Detect which cell encompasses the target text, then output its [X, Y] center coordinate. 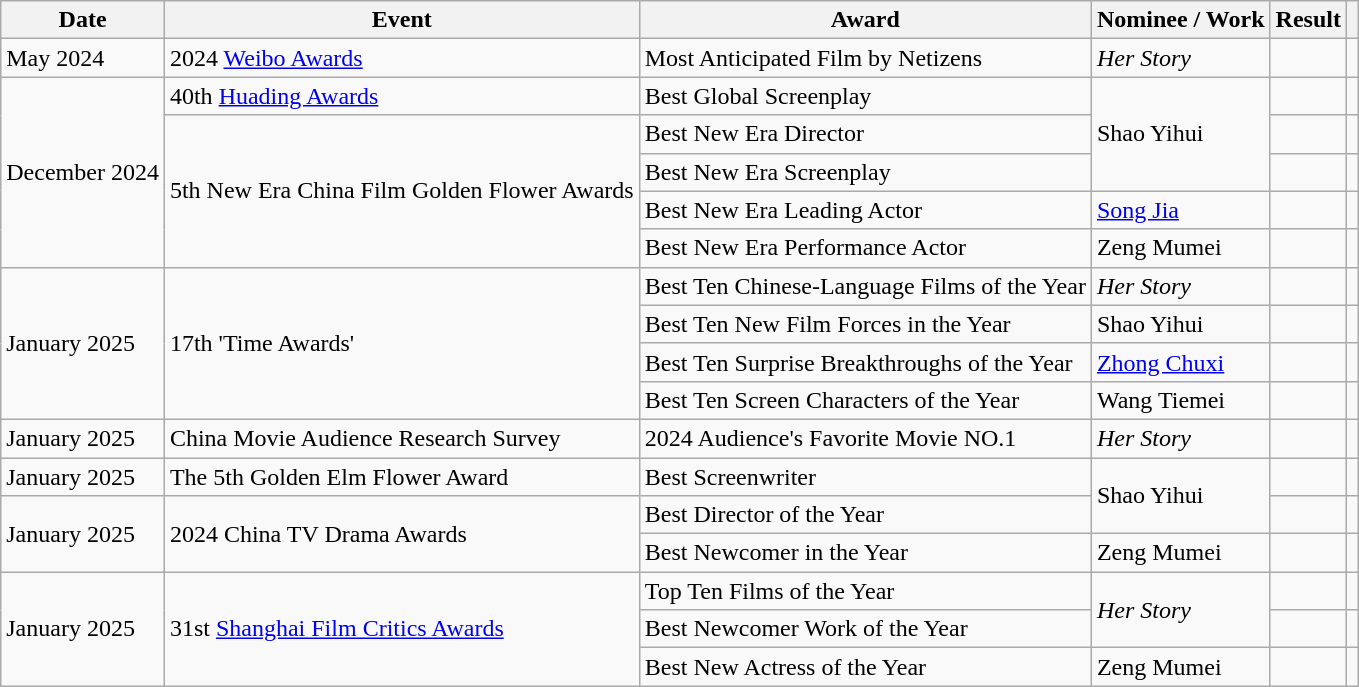
Wang Tiemei [1180, 400]
Best New Era Leading Actor [865, 210]
China Movie Audience Research Survey [402, 438]
Nominee / Work [1180, 20]
Song Jia [1180, 210]
Best Ten New Film Forces in the Year [865, 324]
Best New Era Performance Actor [865, 248]
Event [402, 20]
Top Ten Films of the Year [865, 591]
2024 Weibo Awards [402, 58]
Best Ten Surprise Breakthroughs of the Year [865, 362]
40th Huading Awards [402, 96]
Best Global Screenplay [865, 96]
Zhong Chuxi [1180, 362]
Best Ten Chinese-Language Films of the Year [865, 286]
Date [83, 20]
The 5th Golden Elm Flower Award [402, 477]
Best New Era Screenplay [865, 172]
Best Newcomer in the Year [865, 553]
5th New Era China Film Golden Flower Awards [402, 191]
17th 'Time Awards' [402, 343]
Best Screenwriter [865, 477]
2024 Audience's Favorite Movie NO.1 [865, 438]
Award [865, 20]
December 2024 [83, 172]
Best New Era Director [865, 134]
Best Newcomer Work of the Year [865, 629]
Most Anticipated Film by Netizens [865, 58]
May 2024 [83, 58]
Best New Actress of the Year [865, 667]
Result [1308, 20]
2024 China TV Drama Awards [402, 534]
31st Shanghai Film Critics Awards [402, 629]
Best Director of the Year [865, 515]
Best Ten Screen Characters of the Year [865, 400]
